Search for the cell housing the specified text and yield its (X, Y) center coordinate. 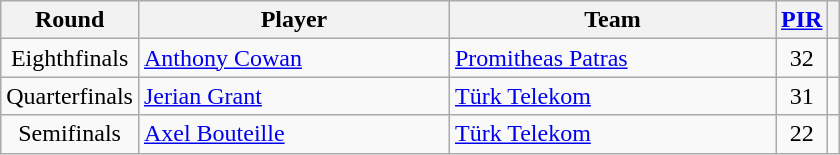
22 (802, 134)
32 (802, 58)
Semifinals (70, 134)
31 (802, 96)
Promitheas Patras (612, 58)
Anthony Cowan (294, 58)
Eighthfinals (70, 58)
Round (70, 20)
Player (294, 20)
Jerian Grant (294, 96)
Quarterfinals (70, 96)
PIR (802, 20)
Team (612, 20)
Axel Bouteille (294, 134)
